Scan for the cell matching the given text and deliver its (X, Y) coordinate at center. 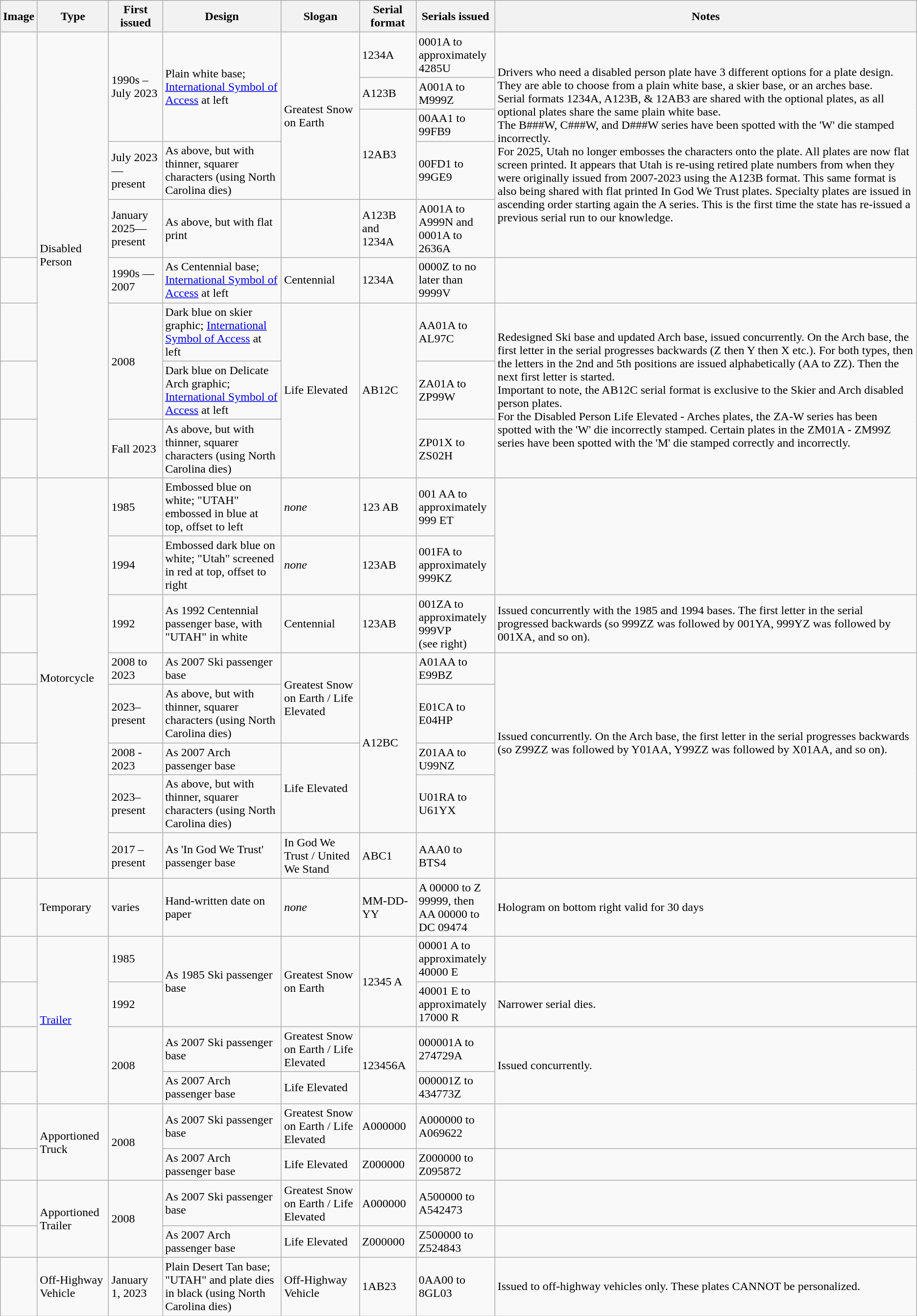
Hologram on bottom right valid for 30 days (705, 907)
2008 - 2023 (136, 759)
January 2025—present (136, 228)
A 00000 to Z 99999, then AA 00000 to DC 09474 (456, 907)
In God We Trust / United We Stand (320, 856)
varies (136, 907)
A123B (388, 93)
Motorcycle (73, 678)
A001A to M999Z (456, 93)
Disabled Person (73, 255)
0AA00 to 8GL03 (456, 1286)
AB12C (388, 390)
Plain white base; International Symbol of Access at left (222, 87)
000001A to 274729A (456, 1049)
Design (222, 17)
January 1, 2023 (136, 1286)
000001Z to 434773Z (456, 1087)
2008 to 2023 (136, 669)
As above, but with flat print (222, 228)
12345 A (388, 981)
A12BC (388, 743)
12AB3 (388, 154)
Z500000 to Z524843 (456, 1241)
0001A to approximately 4285U (456, 55)
AA01A to AL97C (456, 332)
Slogan (320, 17)
001ZA to approximately 999VP(see right) (456, 624)
A001A to A999N and 0001A to 2636A (456, 228)
Dark blue on Delicate Arch graphic; International Symbol of Access at left (222, 390)
0000Z to no later than 9999V (456, 280)
2017 – present (136, 856)
AAA0 to BTS4 (456, 856)
A500000 to A542473 (456, 1203)
As 1985 Ski passenger base (222, 981)
July 2023 — present (136, 170)
1990s — 2007 (136, 280)
Image (19, 17)
1990s – July 2023 (136, 87)
001 AA to approximately 999 ET (456, 506)
Z000000 to Z095872 (456, 1165)
Apportioned Truck (73, 1142)
A123B and 1234A (388, 228)
00AA1 to 99FB9 (456, 125)
Temporary (73, 907)
Notes (705, 17)
Dark blue on skier graphic; International Symbol of Access at left (222, 332)
1994 (136, 565)
Type (73, 17)
123 AB (388, 506)
E01CA to E04HP (456, 714)
U01RA to U61YX (456, 804)
1AB23 (388, 1286)
ZP01X to ZS02H (456, 449)
123456A (388, 1065)
Plain Desert Tan base; "UTAH" and plate dies in black (using North Carolina dies) (222, 1286)
As Centennial base; International Symbol of Access at left (222, 280)
Z01AA to U99NZ (456, 759)
Serial format (388, 17)
Trailer (73, 1020)
Issued to off-highway vehicles only. These plates CANNOT be personalized. (705, 1286)
Embossed dark blue on white; "Utah" screened in red at top, offset to right (222, 565)
00001 A to approximately 40000 E (456, 959)
Fall 2023 (136, 449)
As 1992 Centennial passenger base, with "UTAH" in white (222, 624)
40001 E to approximately 17000 R (456, 1004)
Narrower serial dies. (705, 1004)
A000000 to A069622 (456, 1126)
As 'In God We Trust' passenger base (222, 856)
00FD1 to 99GE9 (456, 170)
ABC1 (388, 856)
MM-DD-YY (388, 907)
Apportioned Trailer (73, 1219)
001FA to approximately 999KZ (456, 565)
Issued concurrently. (705, 1065)
First issued (136, 17)
Embossed blue on white; "UTAH" embossed in blue at top, offset to left (222, 506)
ZA01A to ZP99W (456, 390)
Hand-written date on paper (222, 907)
A01AA to E99BZ (456, 669)
Serials issued (456, 17)
